Identify which cell holds the provided text, then report its (X, Y) central coordinate. 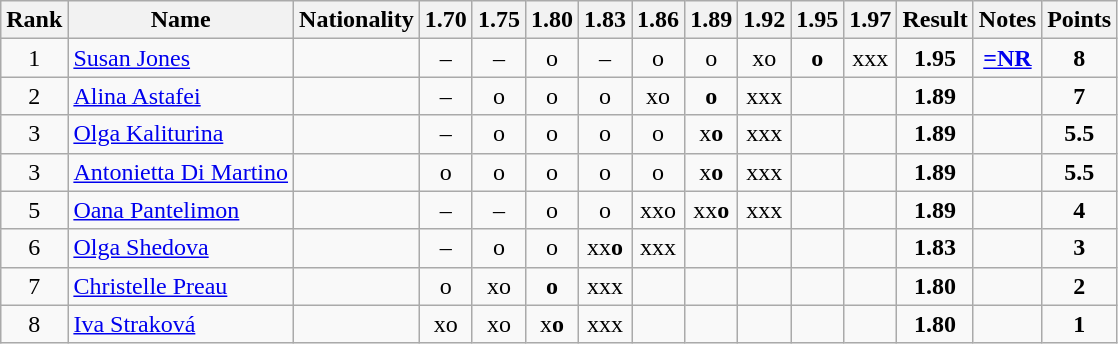
=NR (1007, 58)
6 (34, 248)
Iva Straková (181, 324)
Oana Pantelimon (181, 210)
5 (34, 210)
1.75 (498, 20)
Olga Kaliturina (181, 134)
Rank (34, 20)
Susan Jones (181, 58)
1.97 (870, 20)
Alina Astafei (181, 96)
Notes (1007, 20)
Antonietta Di Martino (181, 172)
Christelle Preau (181, 286)
Points (1080, 20)
4 (1080, 210)
1.70 (446, 20)
Nationality (357, 20)
1.86 (658, 20)
Result (935, 20)
Name (181, 20)
Olga Shedova (181, 248)
1.92 (764, 20)
